Return [X, Y] of the center of cell containing provided text 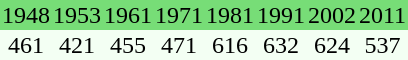
461 [26, 45]
471 [178, 45]
2011 [382, 15]
616 [230, 45]
2002 [332, 15]
1971 [178, 15]
1953 [76, 15]
1991 [280, 15]
624 [332, 45]
1981 [230, 15]
421 [76, 45]
632 [280, 45]
455 [128, 45]
1948 [26, 15]
1961 [128, 15]
537 [382, 45]
